For the text-containing cell, return its midpoint in [X, Y] coordinate format. 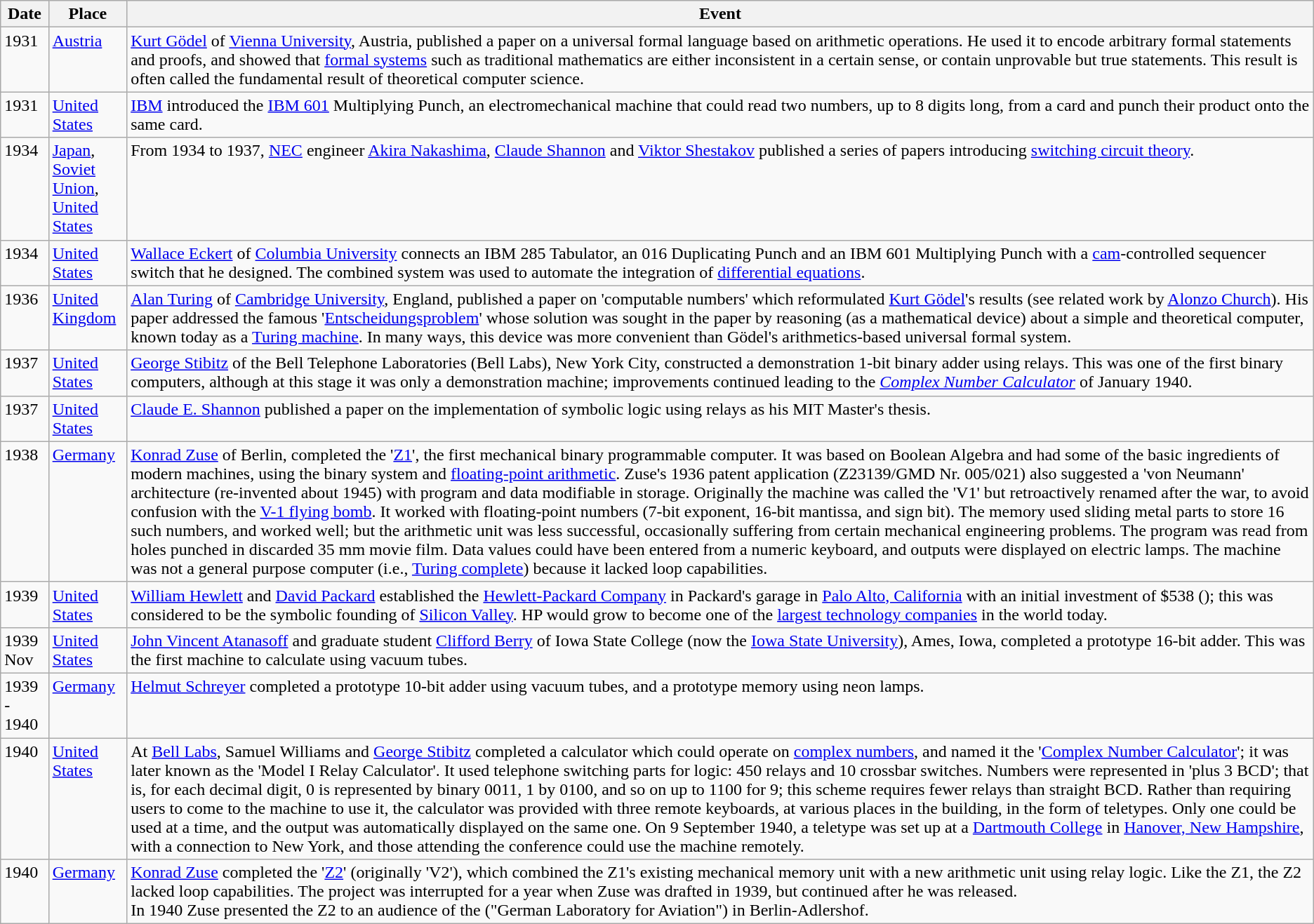
Austria [88, 60]
Place [88, 14]
1938 [25, 511]
1939 [25, 605]
Claude E. Shannon published a paper on the implementation of symbolic logic using relays as his MIT Master's thesis. [720, 418]
Helmut Schreyer completed a prototype 10-bit adder using vacuum tubes, and a prototype memory using neon lamps. [720, 705]
Event [720, 14]
Japan,Soviet Union,United States [88, 189]
Date [25, 14]
1936 [25, 318]
1939 - 1940 [25, 705]
United Kingdom [88, 318]
1939Nov [25, 650]
